Pinpoint the cell where the given text exists, returning its (X, Y) midpoint coordinate. 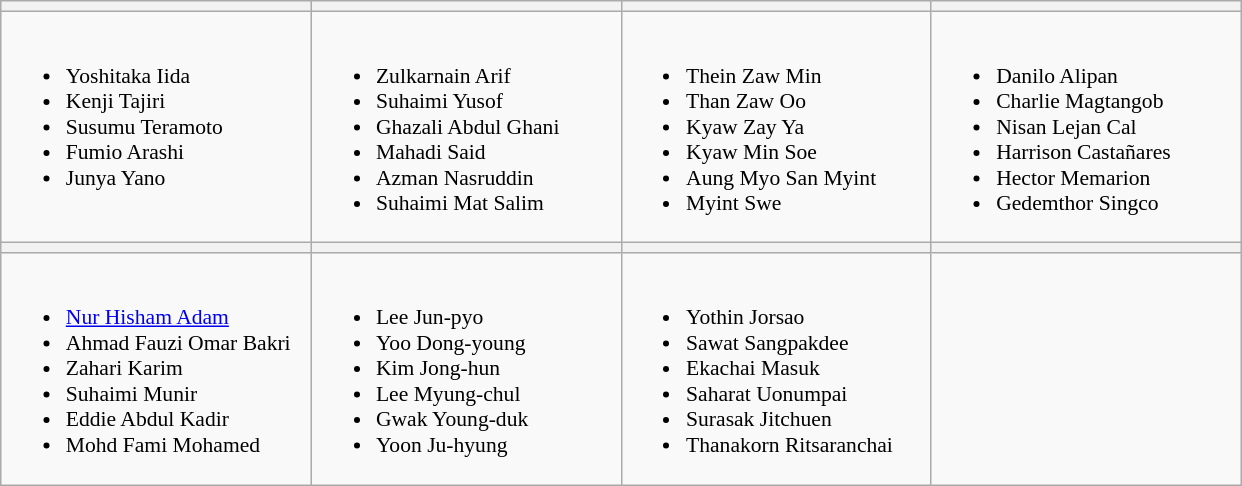
Lee Jun-pyoYoo Dong-youngKim Jong-hunLee Myung-chulGwak Young-dukYoon Ju-hyung (466, 369)
Thein Zaw MinThan Zaw OoKyaw Zay YaKyaw Min SoeAung Myo San MyintMyint Swe (776, 127)
Nur Hisham AdamAhmad Fauzi Omar BakriZahari KarimSuhaimi MunirEddie Abdul KadirMohd Fami Mohamed (156, 369)
Yoshitaka IidaKenji TajiriSusumu TeramotoFumio ArashiJunya Yano (156, 127)
Danilo AlipanCharlie MagtangobNisan Lejan CalHarrison CastañaresHector MemarionGedemthor Singco (1086, 127)
Zulkarnain ArifSuhaimi YusofGhazali Abdul GhaniMahadi SaidAzman NasruddinSuhaimi Mat Salim (466, 127)
Yothin JorsaoSawat SangpakdeeEkachai MasukSaharat UonumpaiSurasak JitchuenThanakorn Ritsaranchai (776, 369)
